Detect which cell encompasses the target text, then output its [x, y] center coordinate. 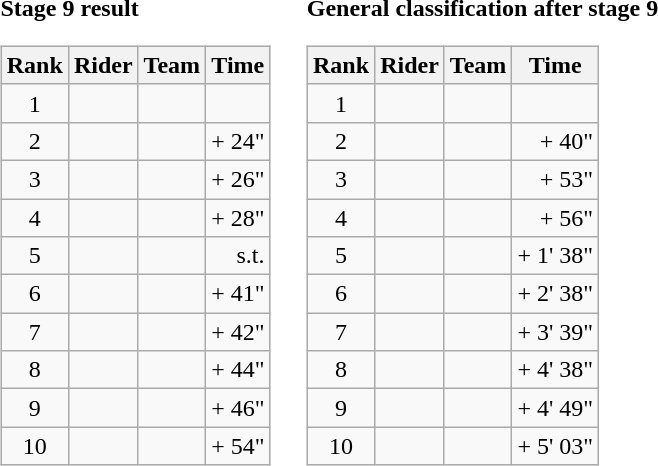
+ 5' 03" [556, 446]
+ 3' 39" [556, 332]
+ 56" [556, 217]
+ 2' 38" [556, 294]
+ 54" [238, 446]
+ 40" [556, 141]
+ 4' 38" [556, 370]
+ 41" [238, 294]
+ 1' 38" [556, 256]
+ 44" [238, 370]
+ 42" [238, 332]
+ 24" [238, 141]
+ 46" [238, 408]
+ 26" [238, 179]
+ 53" [556, 179]
+ 28" [238, 217]
+ 4' 49" [556, 408]
s.t. [238, 256]
